For the text-containing cell, return its midpoint in (X, Y) coordinate format. 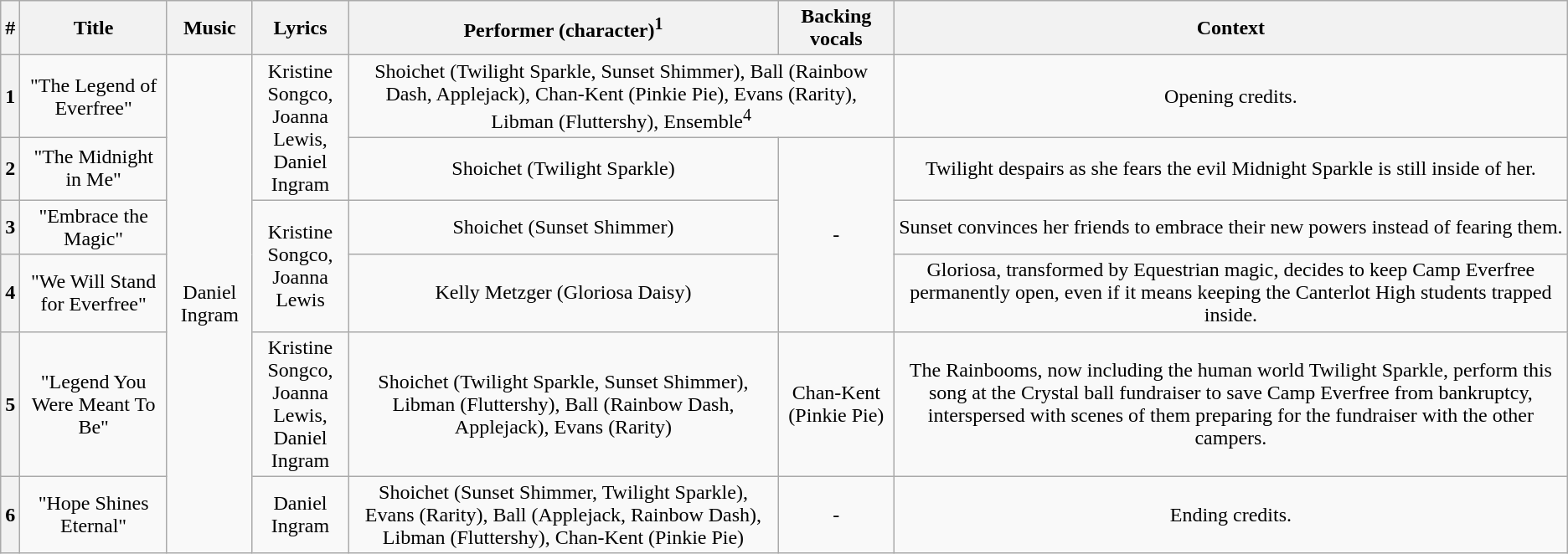
Ending credits. (1231, 515)
Kristine Songco,Joanna Lewis (300, 266)
6 (10, 515)
# (10, 28)
Shoichet (Twilight Sparkle) (563, 169)
Context (1231, 28)
Backing vocals (836, 28)
"The Midnight in Me" (94, 169)
Shoichet (Sunset Shimmer) (563, 228)
Chan-Kent (Pinkie Pie) (836, 403)
"Embrace the Magic" (94, 228)
Title (94, 28)
"Legend You Were Meant To Be" (94, 403)
2 (10, 169)
Twilight despairs as she fears the evil Midnight Sparkle is still inside of her. (1231, 169)
"Hope Shines Eternal" (94, 515)
Performer (character)1 (563, 28)
Opening credits. (1231, 97)
"We Will Stand for Everfree" (94, 293)
Sunset convinces her friends to embrace their new powers instead of fearing them. (1231, 228)
Lyrics (300, 28)
Shoichet (Sunset Shimmer, Twilight Sparkle), Evans (Rarity), Ball (Applejack, Rainbow Dash), Libman (Fluttershy), Chan-Kent (Pinkie Pie) (563, 515)
4 (10, 293)
1 (10, 97)
3 (10, 228)
Kelly Metzger (Gloriosa Daisy) (563, 293)
5 (10, 403)
Shoichet (Twilight Sparkle, Sunset Shimmer), Libman (Fluttershy), Ball (Rainbow Dash, Applejack), Evans (Rarity) (563, 403)
Shoichet (Twilight Sparkle, Sunset Shimmer), Ball (Rainbow Dash, Applejack), Chan-Kent (Pinkie Pie), Evans (Rarity), Libman (Fluttershy), Ensemble4 (622, 97)
Music (209, 28)
"The Legend of Everfree" (94, 97)
